Pinpoint the cell where the given text exists, returning its [x, y] midpoint coordinate. 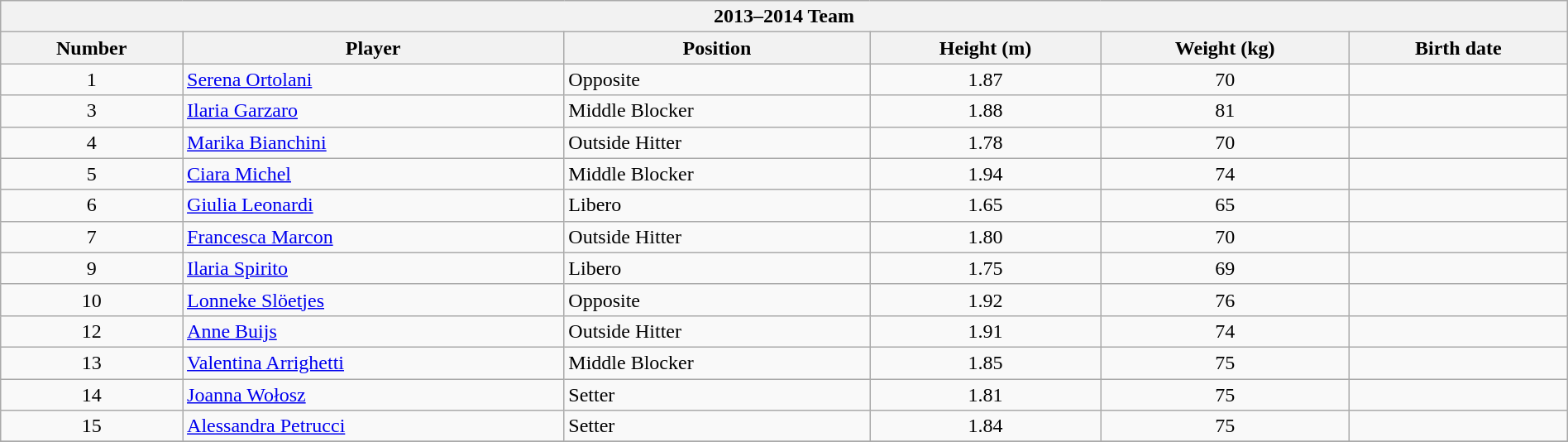
7 [92, 237]
69 [1225, 268]
Number [92, 48]
Valentina Arrighetti [374, 363]
Height (m) [986, 48]
Marika Bianchini [374, 142]
2013–2014 Team [784, 17]
Player [374, 48]
81 [1225, 111]
1.75 [986, 268]
Ilaria Garzaro [374, 111]
65 [1225, 205]
5 [92, 174]
13 [92, 363]
1.92 [986, 300]
14 [92, 395]
1.84 [986, 426]
12 [92, 331]
Ciara Michel [374, 174]
Giulia Leonardi [374, 205]
1.81 [986, 395]
Weight (kg) [1225, 48]
Lonneke Slöetjes [374, 300]
1.94 [986, 174]
10 [92, 300]
1.85 [986, 363]
Position [717, 48]
1.80 [986, 237]
Anne Buijs [374, 331]
Francesca Marcon [374, 237]
6 [92, 205]
1.78 [986, 142]
1.65 [986, 205]
Alessandra Petrucci [374, 426]
Serena Ortolani [374, 79]
Ilaria Spirito [374, 268]
9 [92, 268]
Birth date [1458, 48]
3 [92, 111]
1.91 [986, 331]
4 [92, 142]
1.88 [986, 111]
Joanna Wołosz [374, 395]
15 [92, 426]
1 [92, 79]
1.87 [986, 79]
76 [1225, 300]
